Provide the (x, y) coordinate of the cell's center where the given text is located.  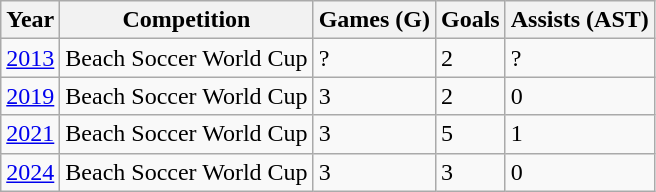
Games (G) (374, 20)
5 (470, 134)
2013 (30, 58)
Competition (186, 20)
Goals (470, 20)
2024 (30, 172)
1 (580, 134)
2019 (30, 96)
Assists (AST) (580, 20)
Year (30, 20)
2021 (30, 134)
